Detect which cell encompasses the target text, then output its [x, y] center coordinate. 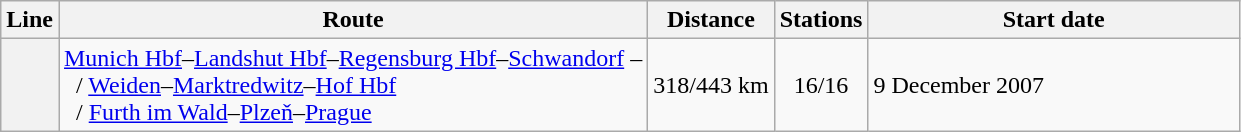
Start date [1054, 20]
Route [352, 20]
Munich Hbf–Landshut Hbf–Regensburg Hbf–Schwandorf – / Weiden–Marktredwitz–Hof Hbf / Furth im Wald–Plzeň–Prague [352, 85]
Line [30, 20]
16/16 [821, 85]
Distance [711, 20]
9 December 2007 [1054, 85]
318/443 km [711, 85]
Stations [821, 20]
